Find where the given text appears and provide that cell's center as [X, Y] coordinate. 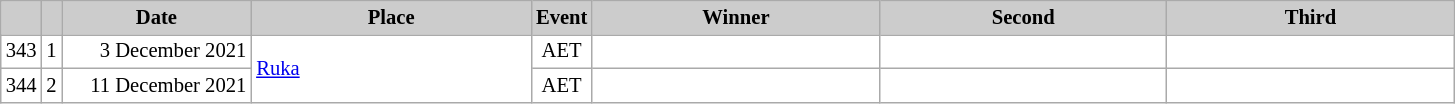
2 [51, 85]
Second [1024, 17]
3 December 2021 [157, 51]
343 [22, 51]
Winner [736, 17]
Place [391, 17]
344 [22, 85]
Event [562, 17]
Third [1310, 17]
11 December 2021 [157, 85]
Ruka [391, 68]
Date [157, 17]
1 [51, 51]
